Extract the (x, y) coordinate from the center of the cell holding the provided text.  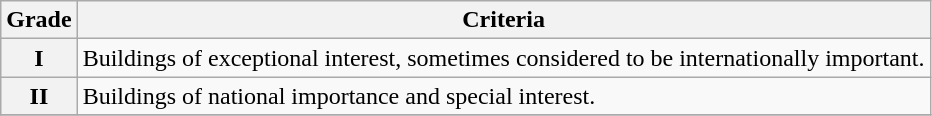
I (39, 58)
II (39, 96)
Grade (39, 20)
Buildings of national importance and special interest. (504, 96)
Buildings of exceptional interest, sometimes considered to be internationally important. (504, 58)
Criteria (504, 20)
